Return the (x, y) coordinate for the center point of the cell that contains the specified text.  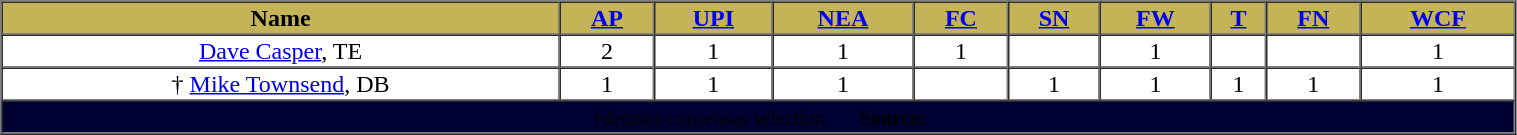
Dave Casper, TE (281, 50)
AP (608, 18)
NEA (842, 18)
UPI (713, 18)
† Mike Townsend, DB (281, 84)
FW (1156, 18)
WCF (1438, 18)
FN (1314, 18)
T (1238, 18)
†denotes consensus selection Source: (759, 116)
2 (608, 50)
FC (962, 18)
SN (1054, 18)
Name (281, 18)
